Search for the cell housing the specified text and yield its (x, y) center coordinate. 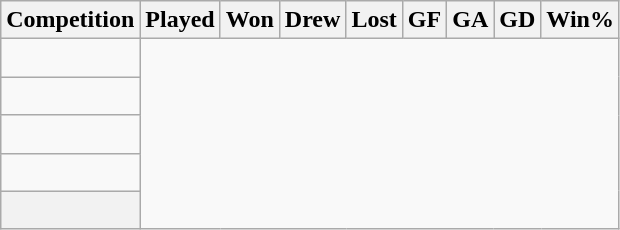
Played (180, 20)
Competition (70, 20)
Win% (580, 20)
Drew (312, 20)
GA (470, 20)
Lost (374, 20)
GF (424, 20)
GD (518, 20)
Won (250, 20)
